Detect which cell encompasses the target text, then output its (X, Y) center coordinate. 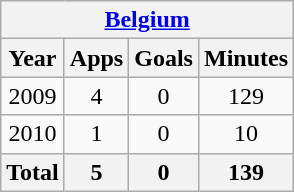
4 (96, 96)
10 (246, 134)
Minutes (246, 58)
2010 (33, 134)
Belgium (148, 20)
2009 (33, 96)
129 (246, 96)
Year (33, 58)
Goals (164, 58)
Apps (96, 58)
139 (246, 172)
1 (96, 134)
Total (33, 172)
5 (96, 172)
